For the text-containing cell, return its midpoint in [x, y] coordinate format. 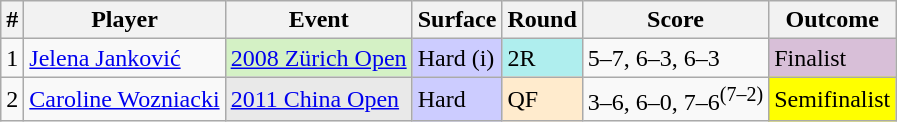
2011 China Open [318, 100]
Jelena Janković [124, 58]
3–6, 6–0, 7–6(7–2) [675, 100]
2008 Zürich Open [318, 58]
QF [542, 100]
Player [124, 20]
# [12, 20]
Outcome [832, 20]
Score [675, 20]
Caroline Wozniacki [124, 100]
Semifinalist [832, 100]
Round [542, 20]
Hard (i) [457, 58]
Surface [457, 20]
1 [12, 58]
5–7, 6–3, 6–3 [675, 58]
2R [542, 58]
2 [12, 100]
Finalist [832, 58]
Event [318, 20]
Hard [457, 100]
